From the cell containing the given text, extract its center point as (X, Y) coordinate. 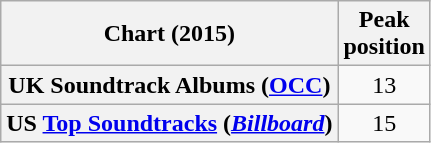
UK Soundtrack Albums (OCC) (170, 85)
Chart (2015) (170, 34)
13 (384, 85)
US Top Soundtracks (Billboard) (170, 123)
Peakposition (384, 34)
15 (384, 123)
